Provide the (X, Y) coordinate of the cell's center where the given text is located.  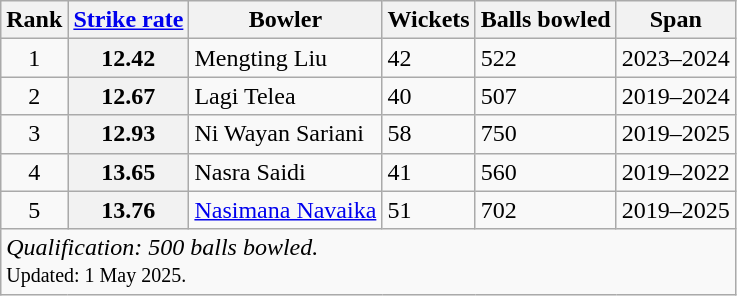
750 (546, 134)
Balls bowled (546, 20)
13.76 (128, 210)
Qualification: 500 balls bowled.Updated: 1 May 2025. (368, 262)
507 (546, 96)
Ni Wayan Sariani (286, 134)
12.93 (128, 134)
58 (428, 134)
13.65 (128, 172)
40 (428, 96)
2019–2024 (676, 96)
Strike rate (128, 20)
Lagi Telea (286, 96)
Mengting Liu (286, 58)
Span (676, 20)
4 (34, 172)
42 (428, 58)
12.42 (128, 58)
Nasimana Navaika (286, 210)
Rank (34, 20)
2019–2022 (676, 172)
2023–2024 (676, 58)
702 (546, 210)
1 (34, 58)
522 (546, 58)
Nasra Saidi (286, 172)
3 (34, 134)
560 (546, 172)
Wickets (428, 20)
41 (428, 172)
51 (428, 210)
Bowler (286, 20)
2 (34, 96)
12.67 (128, 96)
5 (34, 210)
